For the text-containing cell, return its midpoint in (x, y) coordinate format. 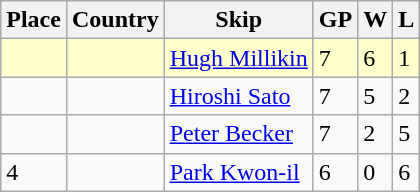
Park Kwon-il (238, 172)
Hiroshi Sato (238, 96)
Place (34, 20)
4 (34, 172)
L (406, 20)
Peter Becker (238, 134)
Country (115, 20)
0 (376, 172)
GP (335, 20)
Hugh Millikin (238, 58)
W (376, 20)
1 (406, 58)
Skip (238, 20)
